Provide the (X, Y) coordinate of the cell's center where the given text is located.  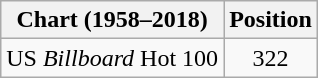
322 (271, 58)
Chart (1958–2018) (112, 20)
US Billboard Hot 100 (112, 58)
Position (271, 20)
